Locate the cell with the specified text and output its [x, y] center coordinate. 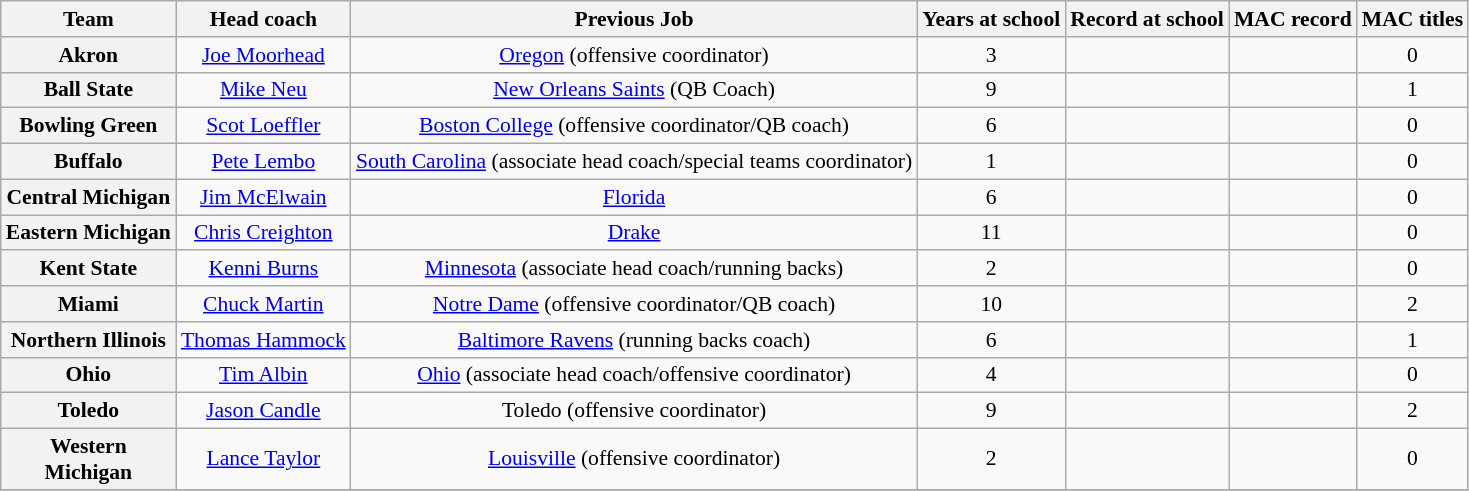
Akron [88, 55]
Head coach [264, 19]
Ohio [88, 375]
3 [991, 55]
Jason Candle [264, 411]
Florida [634, 197]
Tim Albin [264, 375]
Thomas Hammock [264, 340]
Chris Creighton [264, 233]
South Carolina (associate head coach/special teams coordinator) [634, 162]
Ball State [88, 90]
Drake [634, 233]
Central Michigan [88, 197]
Years at school [991, 19]
Kent State [88, 269]
Notre Dame (offensive coordinator/QB coach) [634, 304]
New Orleans Saints (QB Coach) [634, 90]
Minnesota (associate head coach/running backs) [634, 269]
Ohio (associate head coach/offensive coordinator) [634, 375]
11 [991, 233]
Record at school [1147, 19]
Jim McElwain [264, 197]
Baltimore Ravens (running backs coach) [634, 340]
Louisville (offensive coordinator) [634, 460]
Lance Taylor [264, 460]
10 [991, 304]
MAC titles [1412, 19]
Buffalo [88, 162]
Scot Loeffler [264, 126]
Pete Lembo [264, 162]
Boston College (offensive coordinator/QB coach) [634, 126]
Toledo [88, 411]
Previous Job [634, 19]
Mike Neu [264, 90]
Kenni Burns [264, 269]
Northern Illinois [88, 340]
Bowling Green [88, 126]
Western Michigan [88, 460]
Team [88, 19]
Toledo (offensive coordinator) [634, 411]
Miami [88, 304]
Oregon (offensive coordinator) [634, 55]
Eastern Michigan [88, 233]
Joe Moorhead [264, 55]
Chuck Martin [264, 304]
MAC record [1293, 19]
4 [991, 375]
